Identify which cell holds the provided text, then report its [X, Y] central coordinate. 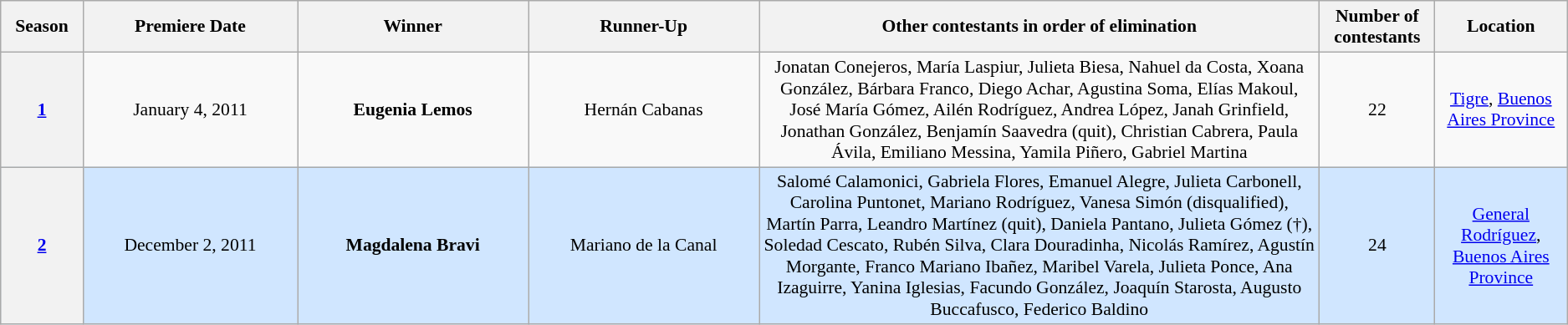
Eugenia Lemos [413, 109]
22 [1377, 109]
Mariano de la Canal [644, 246]
Location [1501, 27]
Tigre, Buenos Aires Province [1501, 109]
January 4, 2011 [190, 109]
Other contestants in order of elimination [1039, 27]
Magdalena Bravi [413, 246]
General Rodríguez, Buenos Aires Province [1501, 246]
Hernán Cabanas [644, 109]
Number of contestants [1377, 27]
Runner-Up [644, 27]
Season [42, 27]
Premiere Date [190, 27]
December 2, 2011 [190, 246]
1 [42, 109]
Winner [413, 27]
24 [1377, 246]
2 [42, 246]
